Provide the [X, Y] coordinate of the cell's center where the given text is located.  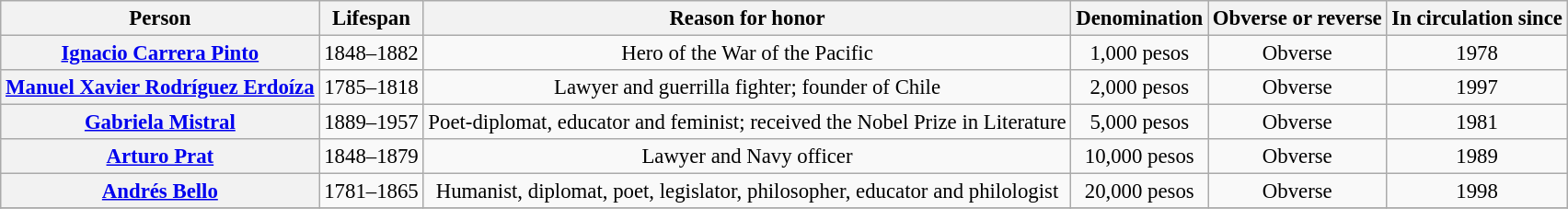
1848–1882 [372, 53]
Reason for honor [747, 18]
Hero of the War of the Pacific [747, 53]
In circulation since [1477, 18]
2,000 pesos [1139, 87]
Ignacio Carrera Pinto [160, 53]
5,000 pesos [1139, 122]
Gabriela Mistral [160, 122]
1781–1865 [372, 192]
1785–1818 [372, 87]
Arturo Prat [160, 157]
1889–1957 [372, 122]
Lawyer and guerrilla fighter; founder of Chile [747, 87]
Lawyer and Navy officer [747, 157]
Humanist, diplomat, poet, legislator, philosopher, educator and philologist [747, 192]
Obverse or reverse [1297, 18]
Denomination [1139, 18]
Manuel Xavier Rodríguez Erdoíza [160, 87]
Person [160, 18]
Poet-diplomat, educator and feminist; received the Nobel Prize in Literature [747, 122]
1989 [1477, 157]
1998 [1477, 192]
Lifespan [372, 18]
20,000 pesos [1139, 192]
1848–1879 [372, 157]
Andrés Bello [160, 192]
10,000 pesos [1139, 157]
1,000 pesos [1139, 53]
1981 [1477, 122]
1978 [1477, 53]
1997 [1477, 87]
